Search for the cell housing the specified text and yield its [X, Y] center coordinate. 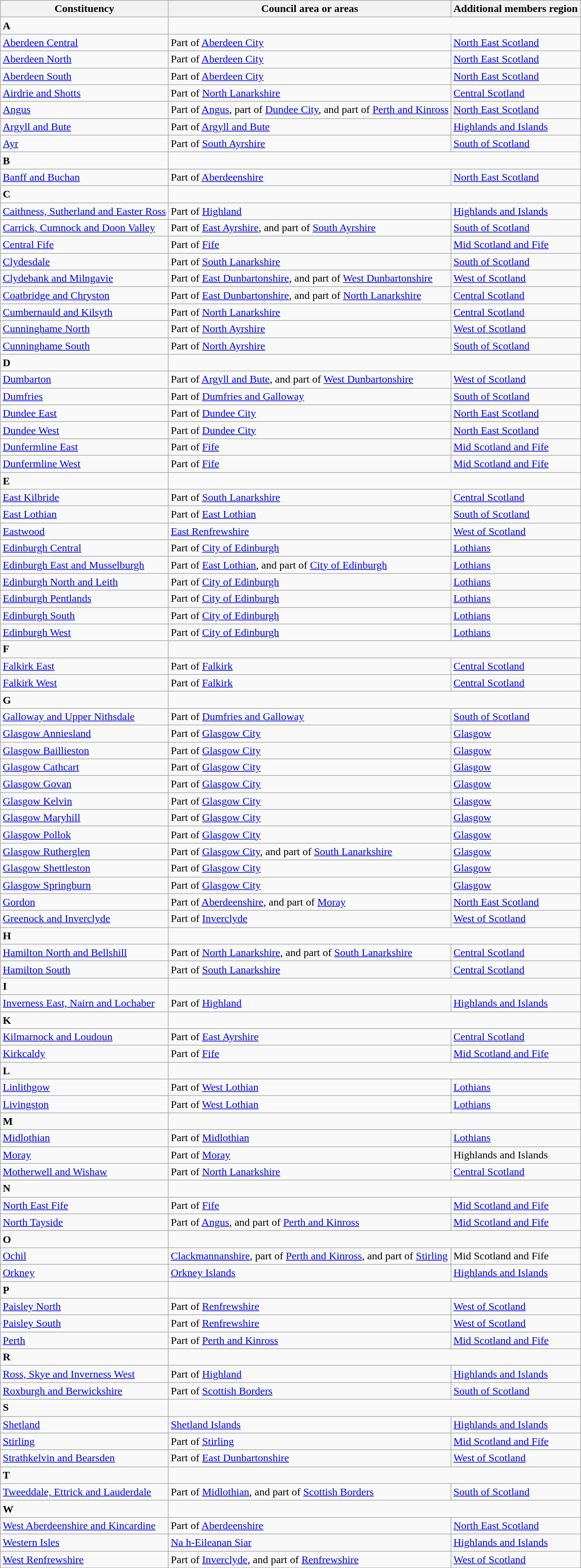
Orkney [85, 1273]
Stirling [85, 1441]
Part of South Ayrshire [310, 143]
East Lothian [85, 515]
Central Fife [85, 245]
Part of East Dunbartonshire, and part of West Dunbartonshire [310, 279]
S [85, 1408]
Glasgow Maryhill [85, 818]
Part of Glasgow City, and part of South Lanarkshire [310, 852]
North East Fife [85, 1205]
Part of Angus, and part of Perth and Kinross [310, 1222]
North Tayside [85, 1222]
Glasgow Cathcart [85, 767]
Falkirk West [85, 683]
Ross, Skye and Inverness West [85, 1374]
Edinburgh North and Leith [85, 582]
Aberdeen North [85, 59]
Part of Stirling [310, 1441]
Part of East Ayrshire [310, 1037]
Strathkelvin and Bearsden [85, 1458]
Airdrie and Shotts [85, 93]
Galloway and Upper Nithsdale [85, 716]
West Renfrewshire [85, 1559]
Additional members region [516, 9]
Motherwell and Wishaw [85, 1172]
C [85, 194]
Glasgow Pollok [85, 835]
N [85, 1189]
Cunninghame South [85, 346]
M [85, 1121]
Perth [85, 1340]
Dunfermline West [85, 464]
Part of Argyll and Bute [310, 127]
A [85, 26]
Clydebank and Milngavie [85, 279]
Aberdeen South [85, 76]
Part of Midlothian [310, 1138]
Angus [85, 110]
Western Isles [85, 1542]
W [85, 1509]
Part of Midlothian, and part of Scottish Borders [310, 1492]
K [85, 1020]
G [85, 700]
H [85, 936]
Dundee East [85, 413]
Edinburgh West [85, 632]
East Kilbride [85, 498]
Edinburgh East and Musselburgh [85, 565]
Clackmannanshire, part of Perth and Kinross, and part of Stirling [310, 1256]
Part of East Lothian, and part of City of Edinburgh [310, 565]
Banff and Buchan [85, 177]
West Aberdeenshire and Kincardine [85, 1525]
P [85, 1290]
Hamilton North and Bellshill [85, 952]
Inverness East, Nairn and Lochaber [85, 1003]
Dundee West [85, 430]
Ochil [85, 1256]
Na h-Eileanan Siar [310, 1542]
Gordon [85, 902]
F [85, 649]
Part of North Lanarkshire, and part of South Lanarkshire [310, 952]
Edinburgh Pentlands [85, 599]
Tweeddale, Ettrick and Lauderdale [85, 1492]
Glasgow Rutherglen [85, 852]
Paisley South [85, 1324]
Clydesdale [85, 262]
Glasgow Kelvin [85, 801]
Part of Inverclyde [310, 919]
Glasgow Springburn [85, 885]
Dumbarton [85, 379]
Coatbridge and Chryston [85, 295]
Glasgow Shettleston [85, 868]
Part of Argyll and Bute, and part of West Dunbartonshire [310, 379]
Livingston [85, 1104]
R [85, 1357]
Shetland [85, 1425]
Roxburgh and Berwickshire [85, 1391]
Council area or areas [310, 9]
L [85, 1071]
D [85, 363]
East Renfrewshire [310, 531]
Midlothian [85, 1138]
Falkirk East [85, 666]
Part of East Ayrshire, and part of South Ayrshire [310, 228]
Dunfermline East [85, 447]
Glasgow Baillieston [85, 751]
Part of Moray [310, 1155]
Paisley North [85, 1307]
Cumbernauld and Kilsyth [85, 312]
Argyll and Bute [85, 127]
O [85, 1239]
Dumfries [85, 396]
I [85, 986]
Aberdeen Central [85, 43]
Glasgow Anniesland [85, 733]
Part of East Dunbartonshire [310, 1458]
E [85, 480]
Constituency [85, 9]
Hamilton South [85, 969]
Kilmarnock and Loudoun [85, 1037]
Part of East Lothian [310, 515]
Part of Aberdeenshire, and part of Moray [310, 902]
Part of Perth and Kinross [310, 1340]
Eastwood [85, 531]
Ayr [85, 143]
Edinburgh Central [85, 548]
Greenock and Inverclyde [85, 919]
B [85, 160]
Caithness, Sutherland and Easter Ross [85, 211]
Part of Angus, part of Dundee City, and part of Perth and Kinross [310, 110]
Edinburgh South [85, 616]
Kirkcaldy [85, 1054]
Part of Scottish Borders [310, 1391]
Cunninghame North [85, 329]
Shetland Islands [310, 1425]
Linlithgow [85, 1088]
Orkney Islands [310, 1273]
Glasgow Govan [85, 784]
Part of Inverclyde, and part of Renfrewshire [310, 1559]
Part of East Dunbartonshire, and part of North Lanarkshire [310, 295]
Moray [85, 1155]
T [85, 1475]
Carrick, Cumnock and Doon Valley [85, 228]
